Determine the (x, y) coordinate at the center of the cell enclosing the given text.  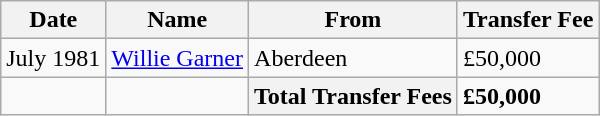
Total Transfer Fees (354, 96)
Aberdeen (354, 58)
Transfer Fee (528, 20)
Date (54, 20)
Willie Garner (178, 58)
Name (178, 20)
July 1981 (54, 58)
From (354, 20)
